Find where the given text appears and provide that cell's center as [X, Y] coordinate. 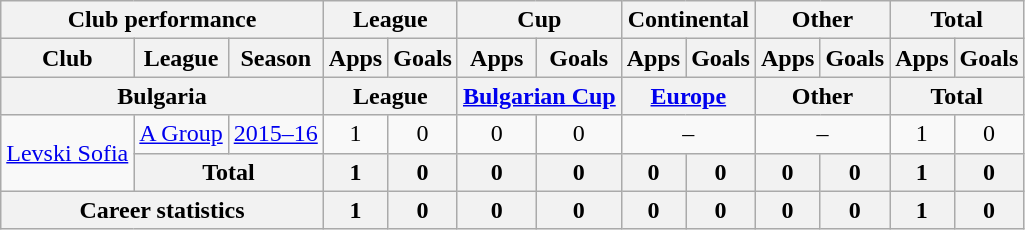
Club [68, 58]
Club performance [162, 20]
Bulgaria [162, 96]
Continental [688, 20]
Career statistics [162, 210]
Europe [688, 96]
Season [276, 58]
Bulgarian Cup [539, 96]
2015–16 [276, 134]
Levski Sofia [68, 153]
Cup [539, 20]
A Group [181, 134]
